Return [X, Y] of the center of cell containing provided text 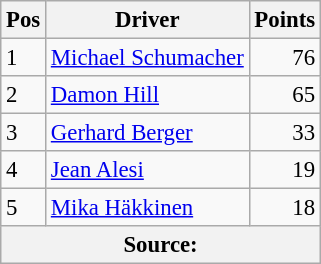
1 [24, 58]
3 [24, 133]
Mika Häkkinen [148, 208]
19 [284, 170]
Jean Alesi [148, 170]
Source: [161, 245]
Gerhard Berger [148, 133]
Pos [24, 20]
2 [24, 95]
65 [284, 95]
Driver [148, 20]
76 [284, 58]
33 [284, 133]
4 [24, 170]
Damon Hill [148, 95]
Points [284, 20]
Michael Schumacher [148, 58]
5 [24, 208]
18 [284, 208]
